Pinpoint the cell where the given text exists, returning its (x, y) midpoint coordinate. 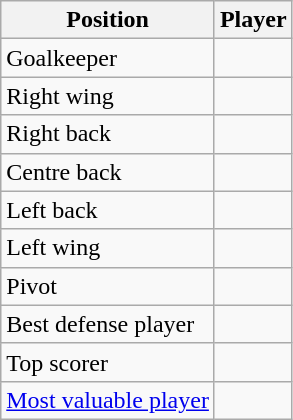
Centre back (108, 172)
Left wing (108, 248)
Left back (108, 210)
Best defense player (108, 324)
Most valuable player (108, 400)
Pivot (108, 286)
Player (253, 20)
Right back (108, 134)
Top scorer (108, 362)
Position (108, 20)
Right wing (108, 96)
Goalkeeper (108, 58)
